Return (X, Y) of the center of cell containing provided text 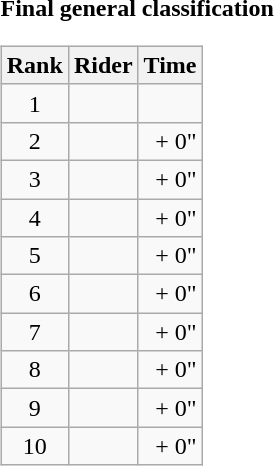
Time (170, 65)
10 (34, 446)
6 (34, 294)
3 (34, 179)
4 (34, 217)
1 (34, 103)
9 (34, 408)
8 (34, 370)
5 (34, 256)
7 (34, 332)
Rank (34, 65)
Rider (103, 65)
2 (34, 141)
